From the cell containing the given text, extract its center point as [X, Y] coordinate. 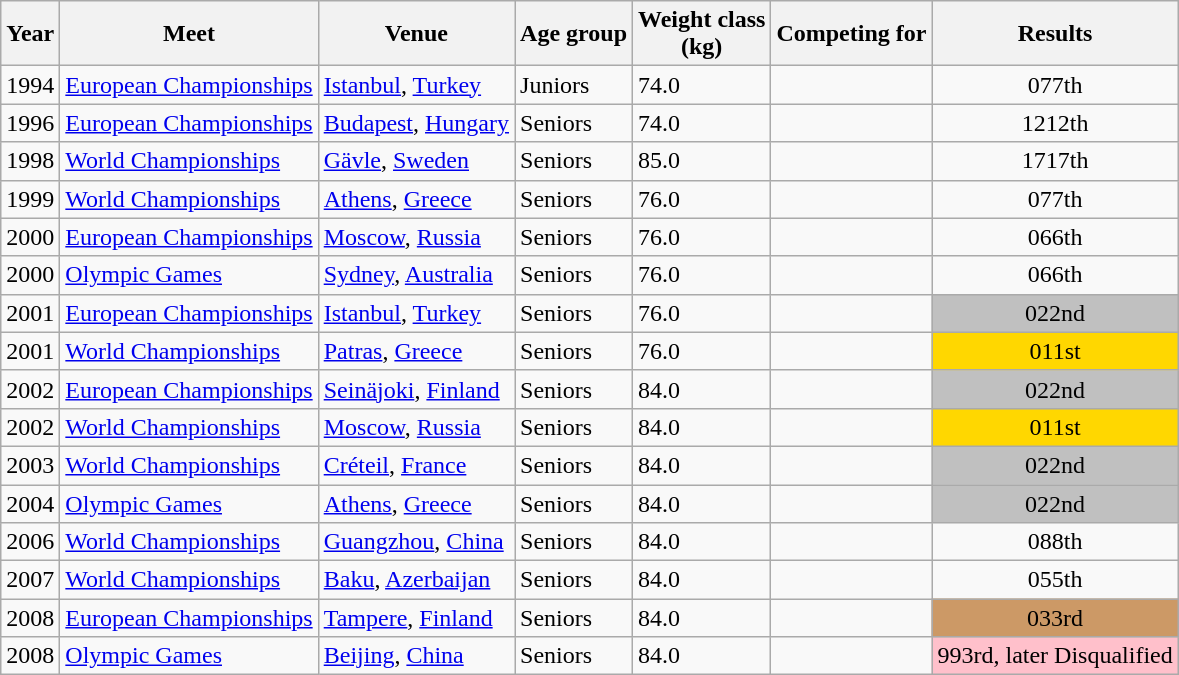
Patras, Greece [416, 351]
088th [1055, 542]
1717th [1055, 161]
Seinäjoki, Finland [416, 389]
1212th [1055, 123]
85.0 [702, 161]
2006 [30, 542]
Sydney, Australia [416, 275]
2007 [30, 580]
Weight class(kg) [702, 34]
Tampere, Finland [416, 618]
1996 [30, 123]
Gävle, Sweden [416, 161]
Créteil, France [416, 465]
2004 [30, 503]
055th [1055, 580]
Venue [416, 34]
1998 [30, 161]
Beijing, China [416, 656]
Juniors [574, 85]
993rd, later Disqualified [1055, 656]
Baku, Azerbaijan [416, 580]
Competing for [852, 34]
Guangzhou, China [416, 542]
Budapest, Hungary [416, 123]
Results [1055, 34]
1994 [30, 85]
Year [30, 34]
Age group [574, 34]
2003 [30, 465]
Meet [189, 34]
1999 [30, 199]
033rd [1055, 618]
